Return the [x, y] coordinate for the center point of the cell that contains the specified text.  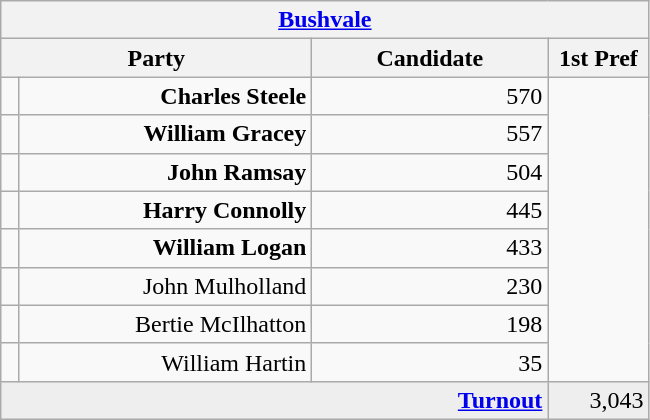
John Ramsay [166, 172]
Charles Steele [166, 96]
35 [430, 362]
198 [430, 324]
William Gracey [166, 134]
Turnout [274, 400]
Party [156, 58]
Candidate [430, 58]
William Logan [166, 248]
Bushvale [325, 20]
William Hartin [166, 362]
557 [430, 134]
504 [430, 172]
230 [430, 286]
3,043 [598, 400]
433 [430, 248]
Harry Connolly [166, 210]
Bertie McIlhatton [166, 324]
445 [430, 210]
John Mulholland [166, 286]
570 [430, 96]
1st Pref [598, 58]
